Extract the (X, Y) coordinate from the center of the cell holding the provided text.  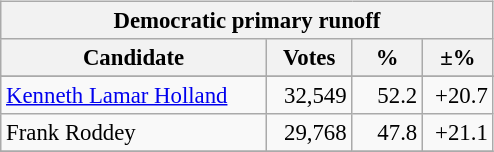
32,549 (309, 96)
Democratic primary runoff (247, 21)
Kenneth Lamar Holland (134, 96)
% (388, 58)
+20.7 (458, 96)
29,768 (309, 133)
52.2 (388, 96)
47.8 (388, 133)
±% (458, 58)
Frank Roddey (134, 133)
Votes (309, 58)
+21.1 (458, 133)
Candidate (134, 58)
